Scan for the cell matching the given text and deliver its [x, y] coordinate at center. 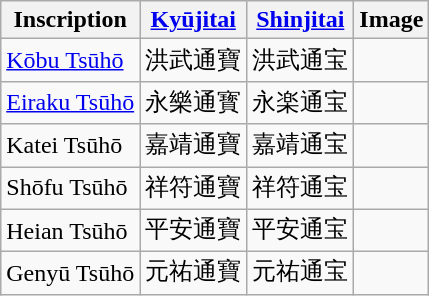
Shōfu Tsūhō [70, 188]
Image [392, 20]
Katei Tsūhō [70, 146]
平安通寶 [194, 230]
祥符通宝 [300, 188]
元祐通寶 [194, 274]
祥符通寶 [194, 188]
永楽通宝 [300, 102]
嘉靖通宝 [300, 146]
永樂通寳 [194, 102]
洪武通寶 [194, 60]
Heian Tsūhō [70, 230]
Shinjitai [300, 20]
Genyū Tsūhō [70, 274]
Inscription [70, 20]
Kōbu Tsūhō [70, 60]
Eiraku Tsūhō [70, 102]
元祐通宝 [300, 274]
Kyūjitai [194, 20]
嘉靖通寶 [194, 146]
平安通宝 [300, 230]
洪武通宝 [300, 60]
